Extract the (X, Y) coordinate from the center of the cell holding the provided text.  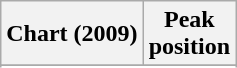
Peakposition (189, 34)
Chart (2009) (72, 34)
